Locate the cell with the specified text and output its (x, y) center coordinate. 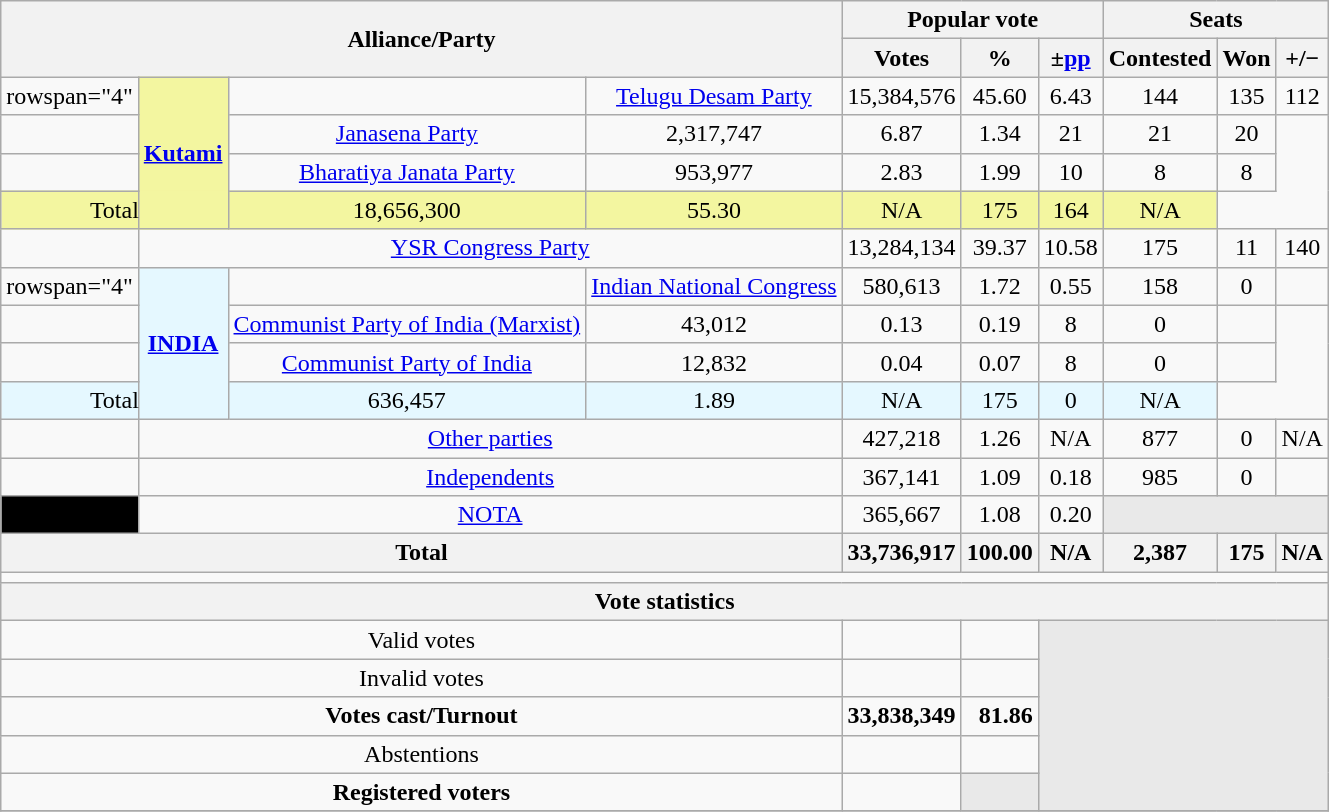
0.04 (902, 362)
100.00 (1000, 553)
INDIA (183, 343)
636,457 (407, 400)
0.07 (1000, 362)
Indian National Congress (714, 286)
±pp (1070, 58)
33,736,917 (902, 553)
6.87 (902, 134)
10.58 (1070, 248)
Vote statistics (665, 602)
20 (1246, 134)
0.19 (1000, 324)
45.60 (1000, 96)
140 (1302, 248)
Votes (902, 58)
158 (1160, 286)
Communist Party of India (407, 362)
1.26 (1000, 438)
580,613 (902, 286)
Valid votes (422, 640)
135 (1246, 96)
365,667 (902, 515)
0.18 (1070, 477)
2.83 (902, 172)
43,012 (714, 324)
Won (1246, 58)
18,656,300 (407, 210)
Other parties (490, 438)
877 (1160, 438)
33,838,349 (902, 716)
0.20 (1070, 515)
81.86 (1000, 716)
6.43 (1070, 96)
1.08 (1000, 515)
0.13 (902, 324)
Bharatiya Janata Party (407, 172)
Invalid votes (422, 678)
Telugu Desam Party (714, 96)
Abstentions (422, 754)
985 (1160, 477)
39.37 (1000, 248)
+/− (1302, 58)
55.30 (714, 210)
1.09 (1000, 477)
164 (1070, 210)
Votes cast/Turnout (422, 716)
Registered voters (422, 792)
Communist Party of India (Marxist) (407, 324)
367,141 (902, 477)
953,977 (714, 172)
1.72 (1000, 286)
15,384,576 (902, 96)
427,218 (902, 438)
Popular vote (972, 20)
1.99 (1000, 172)
Janasena Party (407, 134)
144 (1160, 96)
12,832 (714, 362)
Contested (1160, 58)
11 (1246, 248)
% (1000, 58)
Independents (490, 477)
YSR Congress Party (490, 248)
2,317,747 (714, 134)
Alliance/Party (422, 39)
1.89 (714, 400)
112 (1302, 96)
NOTA (490, 515)
Kutami (183, 153)
13,284,134 (902, 248)
10 (1070, 172)
0.55 (1070, 286)
2,387 (1160, 553)
1.34 (1000, 134)
Seats (1216, 20)
